Return the [X, Y] coordinate for the center point of the cell that contains the specified text.  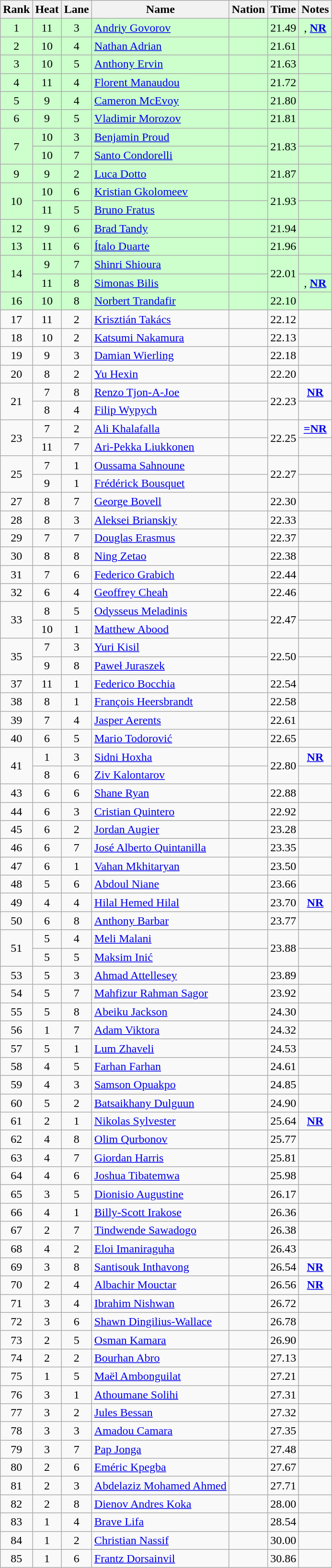
Albachir Mouctar [160, 1285]
Filip Wypych [160, 410]
28 [16, 519]
21.81 [284, 119]
22.44 [284, 575]
26.56 [284, 1285]
Krisztián Takács [160, 319]
54 [16, 993]
Rank [16, 10]
22.27 [284, 474]
27.48 [284, 1449]
Ítalo Duarte [160, 247]
Dionisio Augustine [160, 1194]
79 [16, 1449]
Mahfizur Rahman Sagor [160, 993]
23.89 [284, 975]
Santisouk Inthavong [160, 1267]
25.81 [284, 1158]
65 [16, 1194]
21.83 [284, 146]
Simonas Bilis [160, 283]
28.54 [284, 1522]
Christian Nassif [160, 1540]
George Bovell [160, 501]
21.96 [284, 247]
Time [284, 10]
Jordan Augier [160, 830]
Nathan Adrian [160, 46]
81 [16, 1486]
Frantz Dorsainvil [160, 1558]
Pap Jonga [160, 1449]
62 [16, 1139]
63 [16, 1158]
Federico Grabich [160, 575]
27.31 [284, 1395]
Florent Manaudou [160, 82]
22.23 [284, 401]
35 [16, 656]
44 [16, 812]
26.17 [284, 1194]
Anthony Barbar [160, 921]
21.61 [284, 46]
50 [16, 921]
Oussama Sahnoune [160, 465]
22.38 [284, 556]
27.21 [284, 1376]
22.10 [284, 301]
70 [16, 1285]
25 [16, 474]
Shane Ryan [160, 793]
82 [16, 1504]
21 [16, 401]
22.65 [284, 738]
Ibrahim Nishwan [160, 1303]
22.61 [284, 720]
26.78 [284, 1321]
Vahan Mkhitaryan [160, 866]
76 [16, 1395]
25.64 [284, 1121]
22.46 [284, 593]
22.20 [284, 374]
27.32 [284, 1413]
23.92 [284, 993]
51 [16, 948]
Samson Opuakpo [160, 1084]
23.35 [284, 848]
83 [16, 1522]
22.47 [284, 620]
27.13 [284, 1358]
27 [16, 501]
37 [16, 684]
26.43 [284, 1249]
Renzo Tjon-A-Joe [160, 392]
23.77 [284, 921]
24.53 [284, 1048]
13 [16, 247]
27.67 [284, 1467]
22.80 [284, 766]
23.66 [284, 884]
Frédérick Bousquet [160, 483]
Luca Dotto [160, 173]
Federico Bocchia [160, 684]
22.33 [284, 519]
Ali Khalafalla [160, 429]
38 [16, 702]
22.12 [284, 319]
22.01 [284, 274]
48 [16, 884]
24.32 [284, 1030]
27.71 [284, 1486]
41 [16, 766]
57 [16, 1048]
Tindwende Sawadogo [160, 1230]
40 [16, 738]
Damian Wierling [160, 356]
Maksim Inić [160, 957]
22.30 [284, 501]
23.70 [284, 902]
21.93 [284, 201]
Farhan Farhan [160, 1066]
45 [16, 830]
31 [16, 575]
12 [16, 228]
26.36 [284, 1212]
20 [16, 374]
85 [16, 1558]
22.92 [284, 812]
Billy-Scott Irakose [160, 1212]
Yuri Kisil [160, 647]
23.28 [284, 830]
24.30 [284, 1012]
39 [16, 720]
28.00 [284, 1504]
23.50 [284, 866]
22.88 [284, 793]
64 [16, 1176]
Santo Condorelli [160, 155]
Dienov Andres Koka [160, 1504]
Kristian Gkolomeev [160, 192]
68 [16, 1249]
26.72 [284, 1303]
67 [16, 1230]
32 [16, 593]
73 [16, 1340]
17 [16, 319]
25.77 [284, 1139]
Athoumane Solihi [160, 1395]
22.13 [284, 338]
24.85 [284, 1084]
27.35 [284, 1431]
75 [16, 1376]
21.87 [284, 173]
Odysseus Meladinis [160, 611]
21.72 [284, 82]
Lane [77, 10]
Sidni Hoxha [160, 756]
22.25 [284, 438]
72 [16, 1321]
22.50 [284, 656]
Bourhan Abro [160, 1358]
26.54 [284, 1267]
Vladimir Morozov [160, 119]
Benjamin Proud [160, 137]
58 [16, 1066]
Matthew Abood [160, 629]
77 [16, 1413]
30.00 [284, 1540]
78 [16, 1431]
Abeiku Jackson [160, 1012]
Nikolas Sylvester [160, 1121]
55 [16, 1012]
14 [16, 274]
Brave Lifa [160, 1522]
Meli Malani [160, 939]
74 [16, 1358]
François Heersbrandt [160, 702]
Eloi Imaniraguha [160, 1249]
22.18 [284, 356]
22.54 [284, 684]
Nation [248, 10]
24.61 [284, 1066]
59 [16, 1084]
Katsumi Nakamura [160, 338]
23 [16, 438]
69 [16, 1267]
71 [16, 1303]
Abdelaziz Mohamed Ahmed [160, 1486]
Ahmad Attellesey [160, 975]
Notes [315, 10]
21.80 [284, 101]
47 [16, 866]
22.58 [284, 702]
30.86 [284, 1558]
Eméric Kpegba [160, 1467]
66 [16, 1212]
21.63 [284, 64]
Shawn Dingilius-Wallace [160, 1321]
21.49 [284, 28]
Giordan Harris [160, 1158]
21.94 [284, 228]
Jasper Aerents [160, 720]
29 [16, 538]
33 [16, 620]
Adam Viktora [160, 1030]
30 [16, 556]
80 [16, 1467]
Hilal Hemed Hilal [160, 902]
Paweł Juraszek [160, 666]
Olim Qurbonov [160, 1139]
Ning Zetao [160, 556]
Cristian Quintero [160, 812]
Name [160, 10]
Geoffrey Cheah [160, 593]
José Alberto Quintanilla [160, 848]
Ziv Kalontarov [160, 775]
60 [16, 1103]
Jules Bessan [160, 1413]
=NR [315, 429]
Brad Tandy [160, 228]
Amadou Camara [160, 1431]
Bruno Fratus [160, 210]
Cameron McEvoy [160, 101]
Andriy Govorov [160, 28]
Maël Ambonguilat [160, 1376]
18 [16, 338]
Heat [47, 10]
Yu Hexin [160, 374]
Batsaikhany Dulguun [160, 1103]
26.38 [284, 1230]
26.90 [284, 1340]
Ari-Pekka Liukkonen [160, 447]
Lum Zhaveli [160, 1048]
23.88 [284, 948]
25.98 [284, 1176]
22.37 [284, 538]
Anthony Ervin [160, 64]
Mario Todorović [160, 738]
46 [16, 848]
Norbert Trandafir [160, 301]
Osman Kamara [160, 1340]
19 [16, 356]
61 [16, 1121]
56 [16, 1030]
43 [16, 793]
24.90 [284, 1103]
84 [16, 1540]
16 [16, 301]
49 [16, 902]
Abdoul Niane [160, 884]
Aleksei Brianskiy [160, 519]
Shinri Shioura [160, 265]
53 [16, 975]
Joshua Tibatemwa [160, 1176]
Douglas Erasmus [160, 538]
